Search for the cell housing the specified text and yield its [x, y] center coordinate. 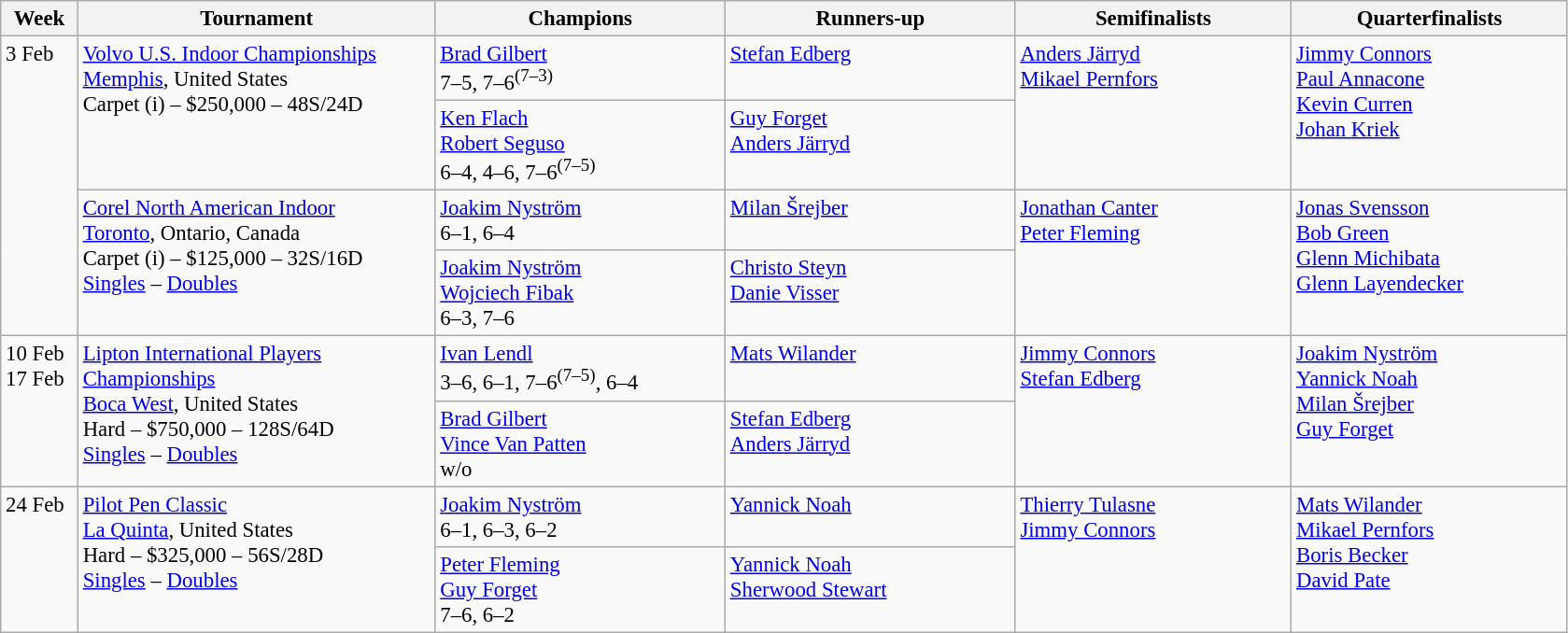
Week [39, 19]
24 Feb [39, 559]
Joakim Nyström Yannick Noah Milan Šrejber Guy Forget [1430, 411]
Anders Järryd Mikael Pernfors [1153, 114]
Tournament [256, 19]
Volvo U.S. Indoor Championships Memphis, United StatesCarpet (i) – $250,000 – 48S/24D [256, 114]
Jimmy Connors Stefan Edberg [1153, 411]
Jonas Svensson Bob Green Glenn Michibata Glenn Layendecker [1430, 263]
Milan Šrejber [870, 220]
Joakim Nyström6–1, 6–3, 6–2 [581, 517]
Stefan Edberg [870, 69]
Mats Wilander Mikael Pernfors Boris Becker David Pate [1430, 559]
Joakim Nyström6–1, 6–4 [581, 220]
Yannick Noah Sherwood Stewart [870, 589]
Stefan Edberg Anders Järryd [870, 443]
Brad Gilbert7–5, 7–6(7–3) [581, 69]
Corel North American Indoor Toronto, Ontario, Canada Carpet (i) – $125,000 – 32S/16D Singles – Doubles [256, 263]
Jonathan Canter Peter Fleming [1153, 263]
Jimmy Connors Paul Annacone Kevin Curren Johan Kriek [1430, 114]
Lipton International Players Championships Boca West, United StatesHard – $750,000 – 128S/64DSingles – Doubles [256, 411]
Ken Flach Robert Seguso6–4, 4–6, 7–6(7–5) [581, 146]
Mats Wilander [870, 368]
Guy Forget Anders Järryd [870, 146]
Ivan Lendl3–6, 6–1, 7–6(7–5), 6–4 [581, 368]
Champions [581, 19]
Runners-up [870, 19]
Peter Fleming Guy Forget7–6, 6–2 [581, 589]
Semifinalists [1153, 19]
Joakim Nyström Wojciech Fibak 6–3, 7–6 [581, 293]
Yannick Noah [870, 517]
Quarterfinalists [1430, 19]
Thierry Tulasne Jimmy Connors [1153, 559]
Christo Steyn Danie Visser [870, 293]
Brad Gilbert Vince Van Pattenw/o [581, 443]
10 Feb17 Feb [39, 411]
Pilot Pen Classic La Quinta, United StatesHard – $325,000 – 56S/28DSingles – Doubles [256, 559]
3 Feb [39, 187]
